Provide the [X, Y] coordinate of the cell's center where the given text is located.  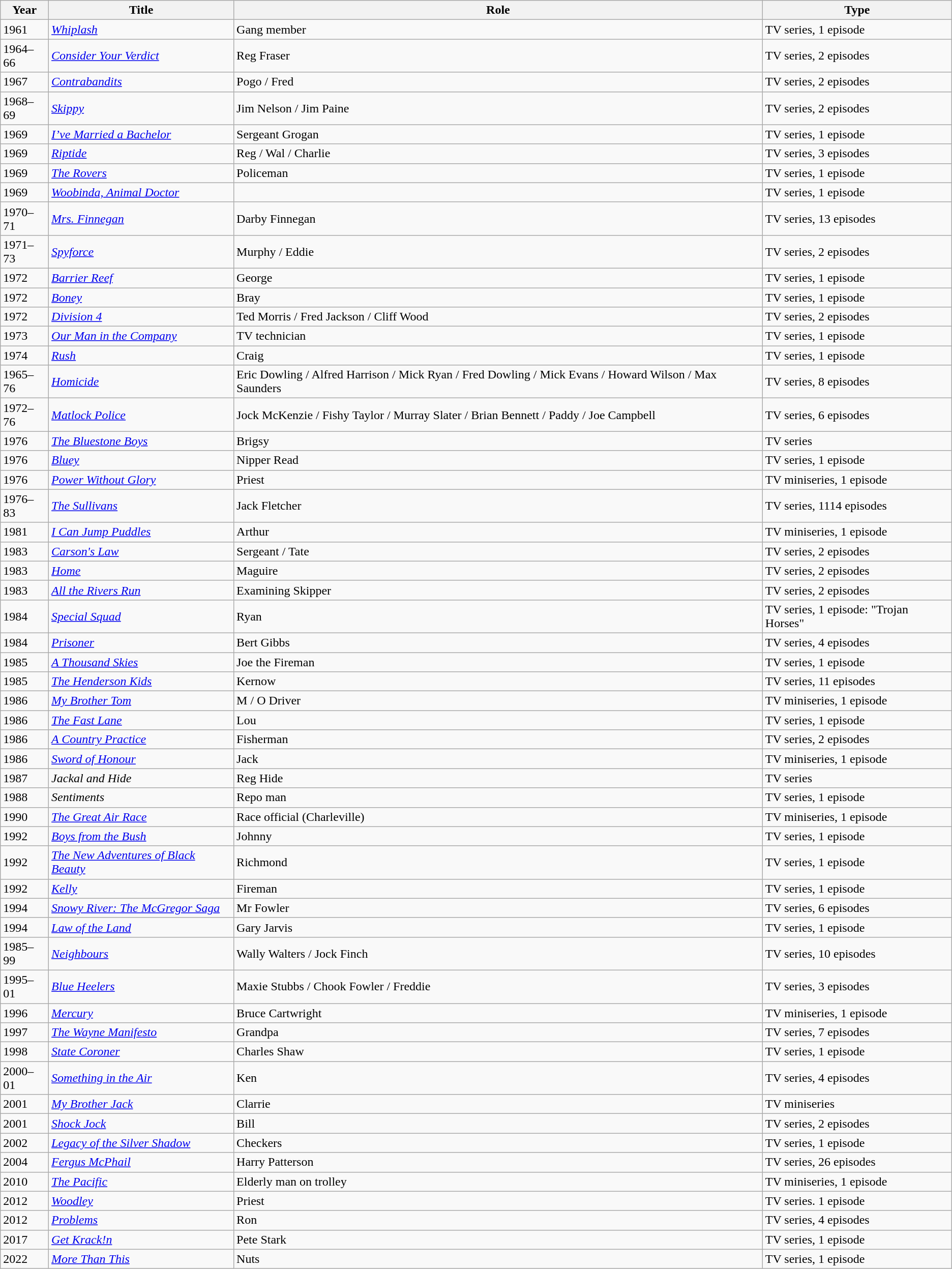
A Thousand Skies [141, 662]
2017 [24, 1240]
The Sullivans [141, 506]
1997 [24, 1032]
1961 [24, 29]
1988 [24, 798]
Richmond [498, 863]
The New Adventures of Black Beauty [141, 863]
More Than This [141, 1259]
Shock Jock [141, 1124]
TV series, 26 episodes [857, 1162]
Woobinda, Animal Doctor [141, 192]
Jim Nelson / Jim Paine [498, 108]
Power Without Glory [141, 480]
Consider Your Verdict [141, 56]
2002 [24, 1143]
Gary Jarvis [498, 927]
Legacy of the Silver Shadow [141, 1143]
Mr Fowler [498, 908]
Type [857, 10]
Fireman [498, 889]
Pogo / Fred [498, 82]
All the Rivers Run [141, 590]
The Great Air Race [141, 817]
Something in the Air [141, 1078]
Jackal and Hide [141, 778]
Our Man in the Company [141, 336]
Barrier Reef [141, 278]
Skippy [141, 108]
Fergus McPhail [141, 1162]
1971–73 [24, 251]
Arthur [498, 532]
TV series, 11 episodes [857, 682]
Mercury [141, 1013]
Nipper Read [498, 460]
The Bluestone Boys [141, 441]
Nuts [498, 1259]
Whiplash [141, 29]
Maxie Stubbs / Chook Fowler / Freddie [498, 987]
Bluey [141, 460]
Carson's Law [141, 551]
Fisherman [498, 740]
Examining Skipper [498, 590]
2004 [24, 1162]
Grandpa [498, 1032]
1964–66 [24, 56]
TV technician [498, 336]
2022 [24, 1259]
1996 [24, 1013]
1985–99 [24, 953]
Boney [141, 298]
Division 4 [141, 317]
Year [24, 10]
Boys from the Bush [141, 836]
Jack Fletcher [498, 506]
Sword of Honour [141, 759]
1970–71 [24, 219]
Get Krack!n [141, 1240]
Ron [498, 1220]
TV series, 1 episode: "Trojan Horses" [857, 616]
Sergeant Grogan [498, 134]
Bray [498, 298]
Home [141, 571]
Jack [498, 759]
The Pacific [141, 1182]
TV series, 1114 episodes [857, 506]
Eric Dowling / Alfred Harrison / Mick Ryan / Fred Dowling / Mick Evans / Howard Wilson / Max Saunders [498, 381]
Reg / Wal / Charlie [498, 154]
Elderly man on trolley [498, 1182]
Charles Shaw [498, 1052]
George [498, 278]
Riptide [141, 154]
Jock McKenzie / Fishy Taylor / Murray Slater / Brian Bennett / Paddy / Joe Campbell [498, 415]
Special Squad [141, 616]
Maguire [498, 571]
Johnny [498, 836]
Sentiments [141, 798]
Prisoner [141, 642]
TV miniseries [857, 1104]
Ted Morris / Fred Jackson / Cliff Wood [498, 317]
Craig [498, 356]
Bruce Cartwright [498, 1013]
Checkers [498, 1143]
I Can Jump Puddles [141, 532]
Matlock Police [141, 415]
1990 [24, 817]
1981 [24, 532]
Blue Heelers [141, 987]
I’ve Married a Bachelor [141, 134]
Pete Stark [498, 1240]
1967 [24, 82]
1974 [24, 356]
2000–01 [24, 1078]
Snowy River: The McGregor Saga [141, 908]
Homicide [141, 381]
Policeman [498, 173]
Ken [498, 1078]
Bill [498, 1124]
The Wayne Manifesto [141, 1032]
TV series, 7 episodes [857, 1032]
Kernow [498, 682]
Mrs. Finnegan [141, 219]
The Fast Lane [141, 720]
TV series, 13 episodes [857, 219]
Race official (Charleville) [498, 817]
Neighbours [141, 953]
State Coroner [141, 1052]
1987 [24, 778]
Reg Fraser [498, 56]
Role [498, 10]
The Rovers [141, 173]
1995–01 [24, 987]
Murphy / Eddie [498, 251]
Repo man [498, 798]
Woodley [141, 1201]
Sergeant / Tate [498, 551]
My Brother Jack [141, 1104]
1972–76 [24, 415]
Ryan [498, 616]
TV series, 10 episodes [857, 953]
Problems [141, 1220]
TV series, 8 episodes [857, 381]
Harry Patterson [498, 1162]
Clarrie [498, 1104]
2010 [24, 1182]
Title [141, 10]
Wally Walters / Jock Finch [498, 953]
1998 [24, 1052]
1968–69 [24, 108]
Kelly [141, 889]
Darby Finnegan [498, 219]
Law of the Land [141, 927]
Reg Hide [498, 778]
A Country Practice [141, 740]
Lou [498, 720]
My Brother Tom [141, 701]
M / O Driver [498, 701]
Rush [141, 356]
Gang member [498, 29]
Brigsy [498, 441]
The Henderson Kids [141, 682]
1965–76 [24, 381]
TV series. 1 episode [857, 1201]
1973 [24, 336]
Bert Gibbs [498, 642]
1976–83 [24, 506]
Joe the Fireman [498, 662]
Spyforce [141, 251]
Contrabandits [141, 82]
